From the cell containing the given text, extract its center point as [X, Y] coordinate. 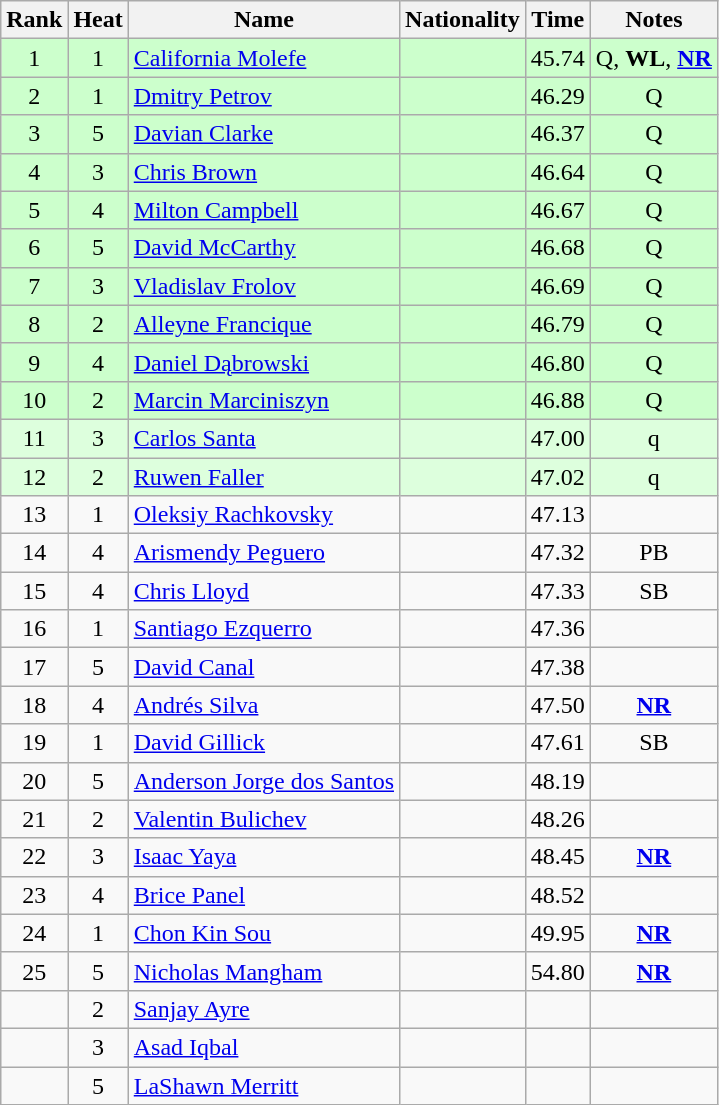
47.13 [558, 515]
Vladislav Frolov [264, 286]
47.02 [558, 477]
7 [34, 286]
46.29 [558, 96]
Anderson Jorge dos Santos [264, 781]
25 [34, 971]
10 [34, 400]
47.38 [558, 667]
6 [34, 248]
Isaac Yaya [264, 857]
Ruwen Faller [264, 477]
Rank [34, 20]
Daniel Dąbrowski [264, 362]
9 [34, 362]
46.69 [558, 286]
California Molefe [264, 58]
22 [34, 857]
46.67 [558, 210]
48.19 [558, 781]
Davian Clarke [264, 134]
46.80 [558, 362]
Name [264, 20]
46.37 [558, 134]
47.36 [558, 629]
47.32 [558, 553]
13 [34, 515]
46.88 [558, 400]
Sanjay Ayre [264, 1009]
Nationality [463, 20]
17 [34, 667]
Q, WL, NR [654, 58]
46.68 [558, 248]
47.00 [558, 438]
8 [34, 324]
Andrés Silva [264, 705]
LaShawn Merritt [264, 1085]
54.80 [558, 971]
11 [34, 438]
48.45 [558, 857]
Asad Iqbal [264, 1047]
Dmitry Petrov [264, 96]
Chris Lloyd [264, 591]
Santiago Ezquerro [264, 629]
Chon Kin Sou [264, 933]
Marcin Marciniszyn [264, 400]
21 [34, 819]
46.64 [558, 172]
47.33 [558, 591]
23 [34, 895]
David Canal [264, 667]
15 [34, 591]
Milton Campbell [264, 210]
Valentin Bulichev [264, 819]
49.95 [558, 933]
48.52 [558, 895]
18 [34, 705]
20 [34, 781]
Alleyne Francique [264, 324]
24 [34, 933]
16 [34, 629]
Chris Brown [264, 172]
Arismendy Peguero [264, 553]
48.26 [558, 819]
Notes [654, 20]
Nicholas Mangham [264, 971]
47.61 [558, 743]
Carlos Santa [264, 438]
Heat [98, 20]
Time [558, 20]
19 [34, 743]
PB [654, 553]
David McCarthy [264, 248]
14 [34, 553]
12 [34, 477]
David Gillick [264, 743]
45.74 [558, 58]
46.79 [558, 324]
Brice Panel [264, 895]
Oleksiy Rachkovsky [264, 515]
47.50 [558, 705]
